Determine the (X, Y) coordinate at the center of the cell enclosing the given text.  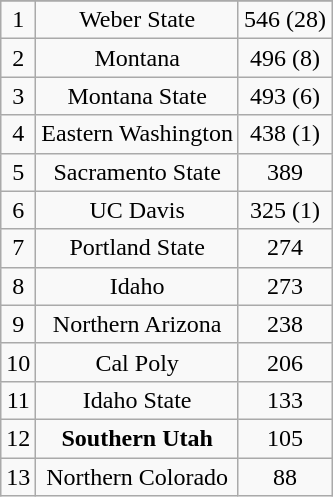
8 (18, 286)
1 (18, 20)
Sacramento State (138, 172)
206 (284, 362)
4 (18, 134)
7 (18, 248)
238 (284, 324)
Montana State (138, 96)
273 (284, 286)
389 (284, 172)
Montana (138, 58)
9 (18, 324)
Idaho State (138, 400)
133 (284, 400)
Northern Arizona (138, 324)
6 (18, 210)
438 (1) (284, 134)
3 (18, 96)
12 (18, 438)
Eastern Washington (138, 134)
496 (8) (284, 58)
5 (18, 172)
88 (284, 477)
Idaho (138, 286)
UC Davis (138, 210)
13 (18, 477)
2 (18, 58)
10 (18, 362)
Weber State (138, 20)
Southern Utah (138, 438)
493 (6) (284, 96)
274 (284, 248)
Portland State (138, 248)
Northern Colorado (138, 477)
546 (28) (284, 20)
Cal Poly (138, 362)
11 (18, 400)
105 (284, 438)
325 (1) (284, 210)
